Scan for the cell matching the given text and deliver its [X, Y] coordinate at center. 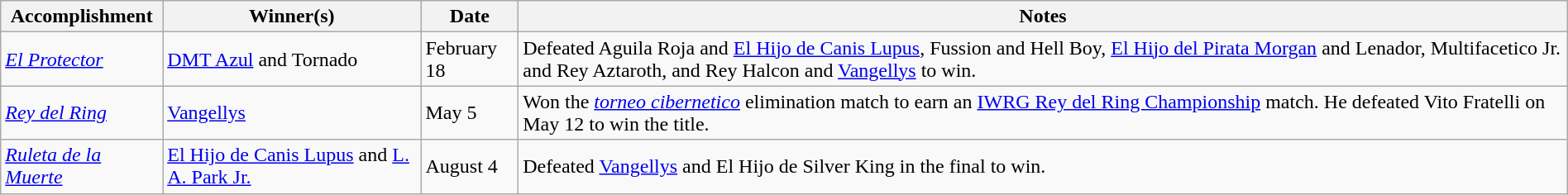
August 4 [470, 167]
Won the torneo cibernetico elimination match to earn an IWRG Rey del Ring Championship match. He defeated Vito Fratelli on May 12 to win the title. [1044, 112]
Ruleta de la Muerte [82, 167]
El Protector [82, 59]
February 18 [470, 59]
May 5 [470, 112]
DMT Azul and Tornado [292, 59]
Vangellys [292, 112]
Accomplishment [82, 17]
Defeated Vangellys and El Hijo de Silver King in the final to win. [1044, 167]
El Hijo de Canis Lupus and L. A. Park Jr. [292, 167]
Notes [1044, 17]
Winner(s) [292, 17]
Date [470, 17]
Rey del Ring [82, 112]
